Extract the [x, y] coordinate from the center of the cell holding the provided text.  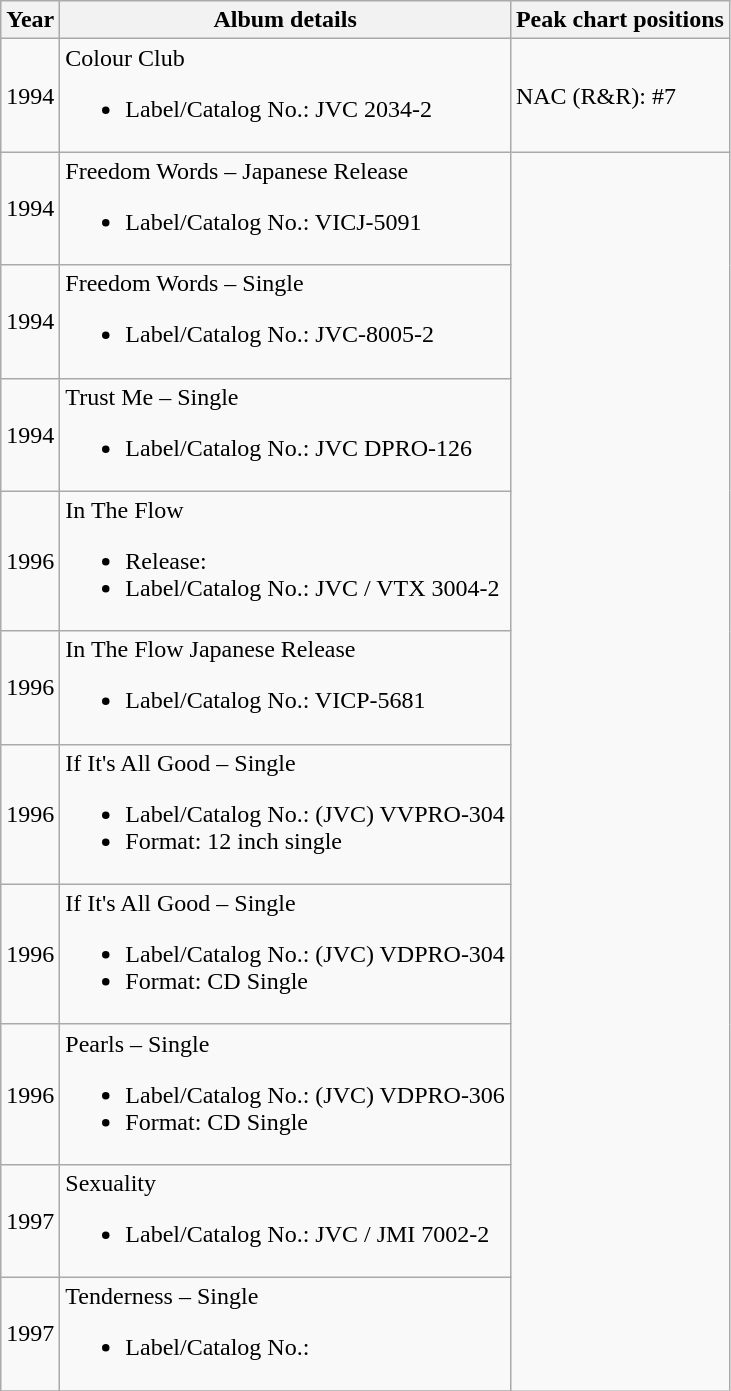
Freedom Words – SingleLabel/Catalog No.: JVC-8005-2 [286, 322]
Tenderness – SingleLabel/Catalog No.: [286, 1334]
Freedom Words – Japanese ReleaseLabel/Catalog No.: VICJ-5091 [286, 208]
Colour ClubLabel/Catalog No.: JVC 2034-2 [286, 96]
Year [30, 20]
Trust Me – SingleLabel/Catalog No.: JVC DPRO-126 [286, 434]
NAC (R&R): #7 [620, 96]
If It's All Good – Single Label/Catalog No.: (JVC) VVPRO-304Format: 12 inch single [286, 814]
In The Flow Japanese ReleaseLabel/Catalog No.: VICP-5681 [286, 688]
Peak chart positions [620, 20]
In The FlowRelease:Label/Catalog No.: JVC / VTX 3004-2 [286, 561]
Pearls – SingleLabel/Catalog No.: (JVC) VDPRO-306Format: CD Single [286, 1094]
If It's All Good – SingleLabel/Catalog No.: (JVC) VDPRO-304Format: CD Single [286, 954]
SexualityLabel/Catalog No.: JVC / JMI 7002-2 [286, 1220]
Album details [286, 20]
